Capture the cell that displays the provided text and extract its [x, y] central coordinate. 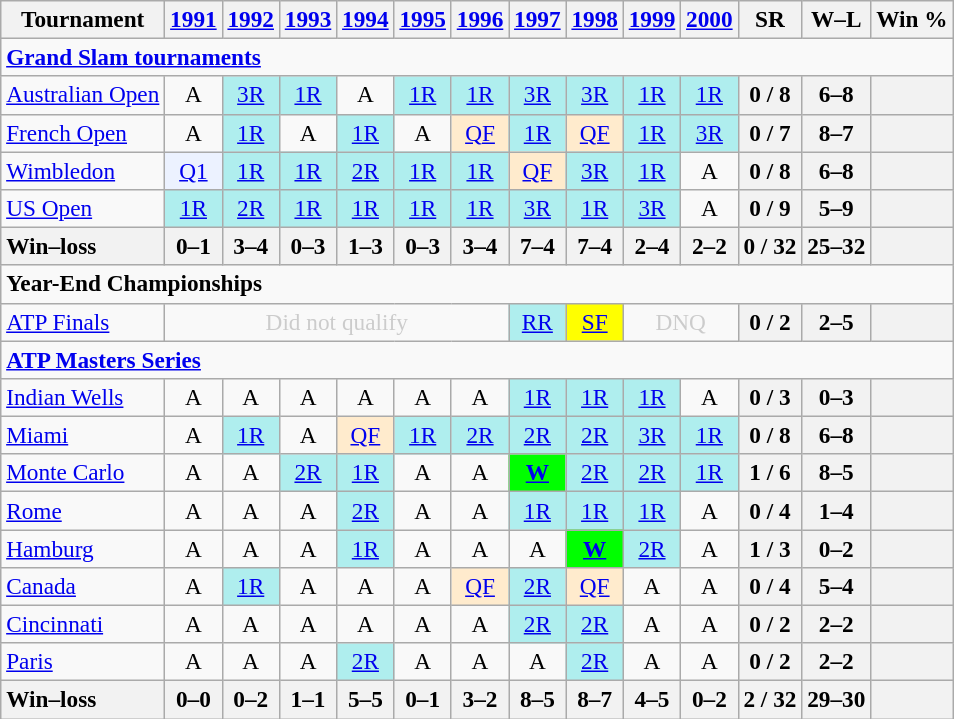
ATP Finals [83, 322]
1–4 [836, 510]
1 / 6 [770, 473]
2–4 [652, 246]
RR [538, 322]
Indian Wells [83, 397]
1–3 [366, 246]
1997 [538, 19]
W–L [836, 19]
5–9 [836, 208]
Miami [83, 435]
US Open [83, 208]
SR [770, 19]
Australian Open [83, 95]
SF [594, 322]
Wimbledon [83, 170]
2 / 32 [770, 699]
0 / 3 [770, 397]
1999 [652, 19]
0 / 32 [770, 246]
Q1 [194, 170]
0 / 7 [770, 133]
5–5 [366, 699]
Cincinnati [83, 624]
1992 [250, 19]
1 / 3 [770, 548]
1991 [194, 19]
Rome [83, 510]
Hamburg [83, 548]
2–5 [836, 322]
Canada [83, 586]
Did not qualify [337, 322]
1994 [366, 19]
5–4 [836, 586]
Monte Carlo [83, 473]
ATP Masters Series [477, 359]
25–32 [836, 246]
2000 [710, 19]
29–30 [836, 699]
1993 [308, 19]
1–1 [308, 699]
3–2 [480, 699]
French Open [83, 133]
4–5 [652, 699]
Year-End Championships [477, 284]
Grand Slam tournaments [477, 57]
Paris [83, 662]
DNQ [680, 322]
0 / 9 [770, 208]
Tournament [83, 19]
0–0 [194, 699]
1998 [594, 19]
1996 [480, 19]
Win % [912, 19]
1995 [422, 19]
